Provide the [x, y] coordinate of the cell's center where the given text is located.  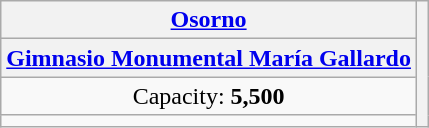
Osorno [209, 20]
Gimnasio Monumental María Gallardo [209, 58]
Capacity: 5,500 [209, 96]
